Search for the cell housing the specified text and yield its (x, y) center coordinate. 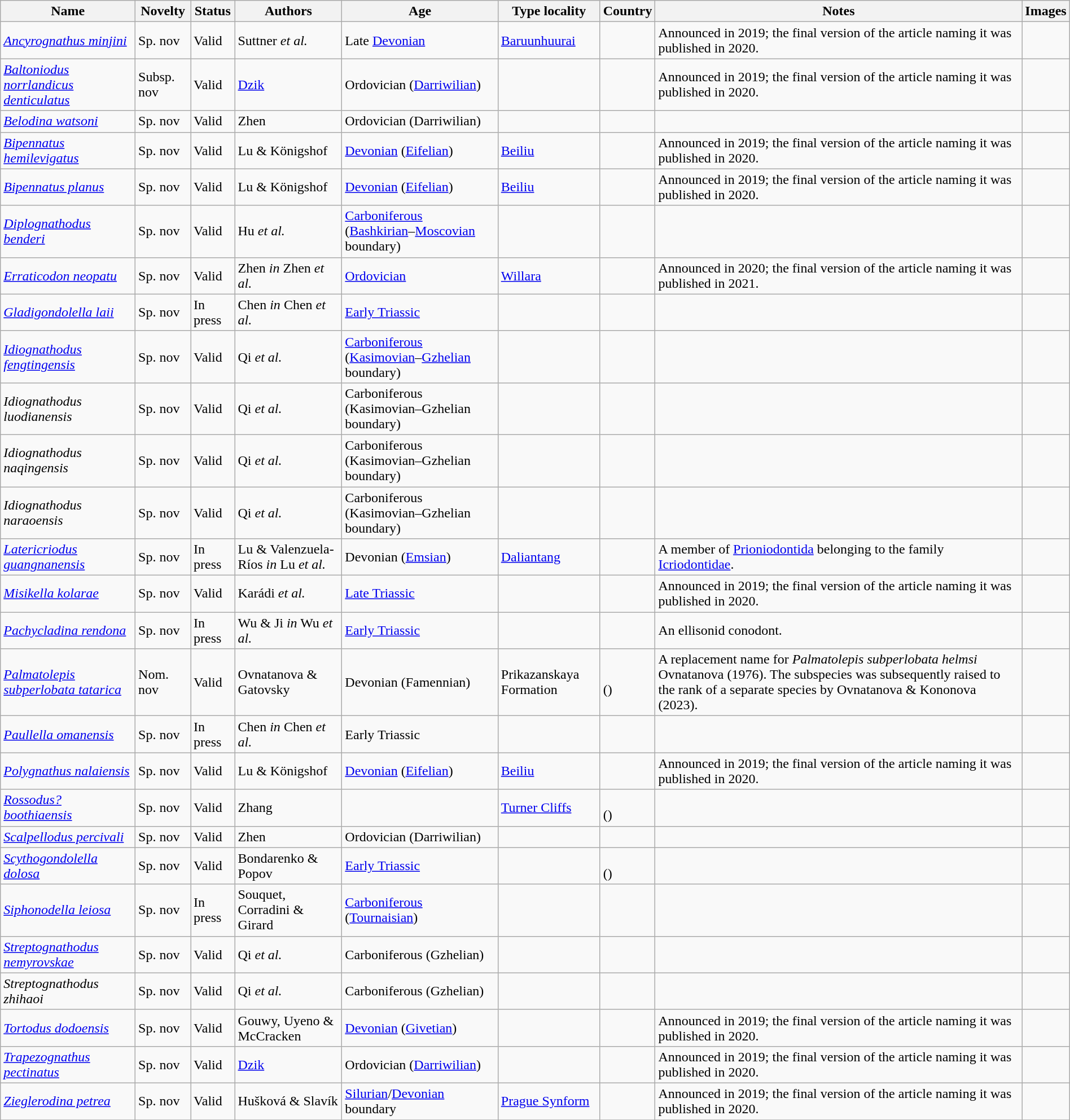
Tortodus dodoensis (68, 1028)
Daliantang (549, 557)
Bipennatus planus (68, 187)
Scalpellodus percivali (68, 837)
Karádi et al. (288, 594)
Idiognathodus naqingensis (68, 460)
Status (213, 11)
Ordovician (420, 275)
Devonian (Givetian) (420, 1028)
Rossodus? boothiaensis (68, 808)
Belodina watsoni (68, 121)
Type locality (549, 11)
Bipennatus hemilevigatus (68, 150)
Streptognathodus nemyrovskae (68, 955)
Palmatolepis subperlobata tatarica (68, 683)
Prikazanskaya Formation (549, 683)
Announced in 2020; the final version of the article naming it was published in 2021. (839, 275)
Bondarenko & Popov (288, 866)
Diplognathodus benderi (68, 231)
Baltoniodus norrlandicus denticulatus (68, 85)
Willara (549, 275)
A member of Prioniodontida belonging to the family Icriodontidae. (839, 557)
Gouwy, Uyeno & McCracken (288, 1028)
Hušková & Slavík (288, 1101)
Carboniferous (Bashkirian–Moscovian boundary) (420, 231)
Idiognathodus naraoensis (68, 512)
Trapezognathus pectinatus (68, 1064)
Images (1046, 11)
Carboniferous (Tournaisian) (420, 910)
Subsp. nov (163, 85)
Ovnatanova & Gatovsky (288, 683)
Nom. nov (163, 683)
Wu & Ji in Wu et al. (288, 631)
Idiognathodus fengtingensis (68, 357)
Late Devonian (420, 41)
Souquet, Corradini & Girard (288, 910)
Novelty (163, 11)
Devonian (Famennian) (420, 683)
Erraticodon neopatu (68, 275)
Name (68, 11)
Late Triassic (420, 594)
Latericriodus guangnanensis (68, 557)
Polygnathus nalaiensis (68, 771)
Ancyrognathus minjini (68, 41)
Misikella kolarae (68, 594)
Lu & Valenzuela-Ríos in Lu et al. (288, 557)
Streptognathodus zhihaoi (68, 991)
Siphonodella leiosa (68, 910)
Scythogondolella dolosa (68, 866)
Pachycladina rendona (68, 631)
Notes (839, 11)
Zhen in Zhen et al. (288, 275)
Baruunhuurai (549, 41)
Paullella omanensis (68, 735)
Silurian/Devonian boundary (420, 1101)
Age (420, 11)
An ellisonid conodont. (839, 631)
Zhang (288, 808)
Gladigondolella laii (68, 313)
Idiognathodus luodianensis (68, 409)
Zieglerodina petrea (68, 1101)
Devonian (Emsian) (420, 557)
Country (628, 11)
Hu et al. (288, 231)
Prague Synform (549, 1101)
Suttner et al. (288, 41)
Authors (288, 11)
Turner Cliffs (549, 808)
